Find where the given text appears and provide that cell's center as [X, Y] coordinate. 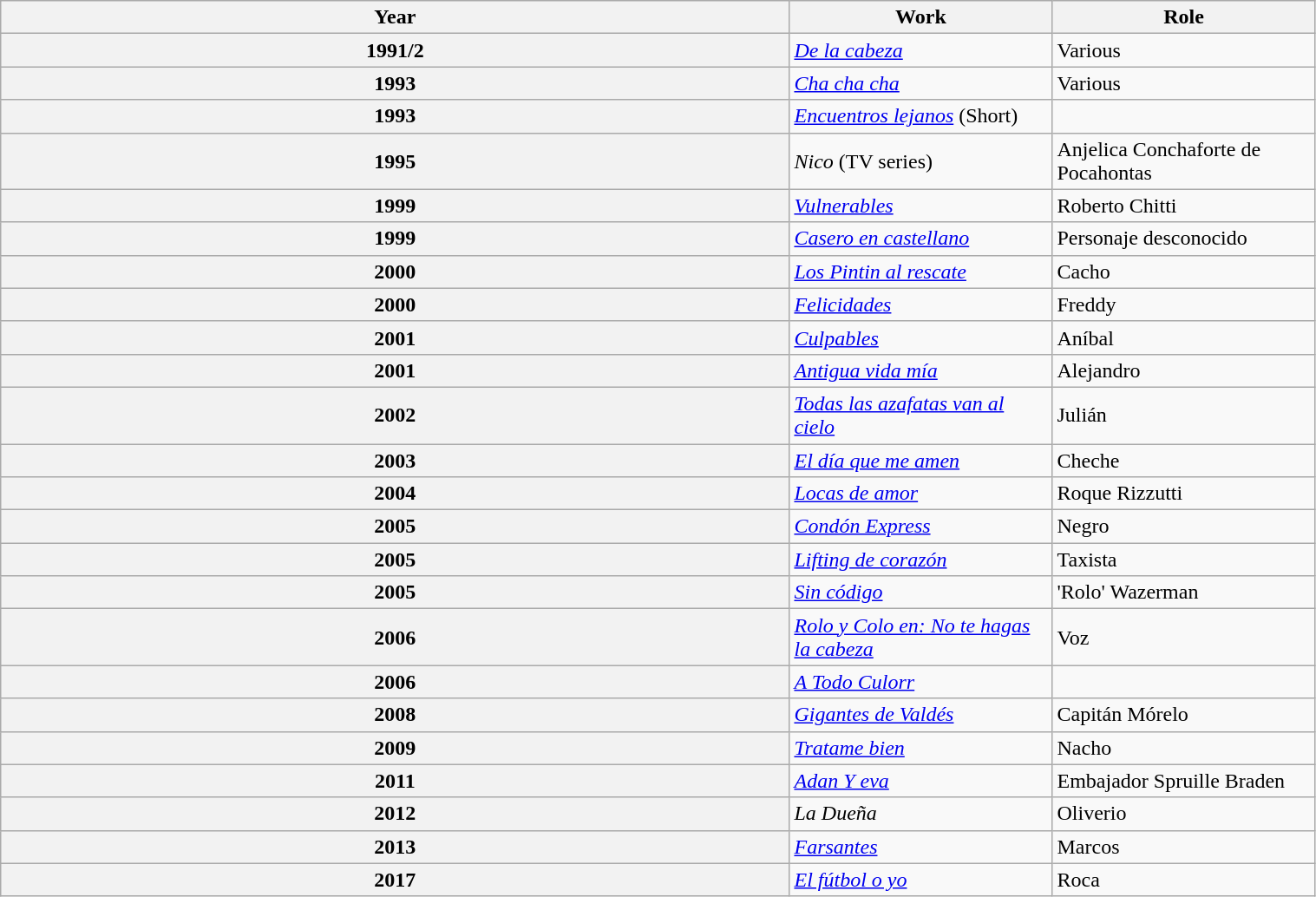
Year [396, 17]
2013 [396, 847]
Aníbal [1183, 337]
Felicidades [921, 304]
2011 [396, 781]
Condón Express [921, 527]
Freddy [1183, 304]
Marcos [1183, 847]
Rolo y Colo en: No te hagas la cabeza [921, 637]
Casero en castellano [921, 239]
2017 [396, 880]
Negro [1183, 527]
El fútbol o yo [921, 880]
Embajador Spruille Braden [1183, 781]
2003 [396, 461]
Adan Y eva [921, 781]
Taxista [1183, 560]
Voz [1183, 637]
Culpables [921, 337]
Vulnerables [921, 206]
Cha cha cha [921, 83]
Alejandro [1183, 370]
Capitán Mórelo [1183, 715]
2004 [396, 494]
Cheche [1183, 461]
Cacho [1183, 272]
Personaje desconocido [1183, 239]
Roque Rizzutti [1183, 494]
Oliverio [1183, 814]
Roca [1183, 880]
Anjelica Conchaforte de Pocahontas [1183, 161]
Tratame bien [921, 748]
Los Pintin al rescate [921, 272]
Gigantes de Valdés [921, 715]
Roberto Chitti [1183, 206]
Sin código [921, 593]
Nico (TV series) [921, 161]
El día que me amen [921, 461]
Lifting de corazón [921, 560]
La Dueña [921, 814]
A Todo Culorr [921, 682]
Julián [1183, 415]
Farsantes [921, 847]
2012 [396, 814]
Work [921, 17]
Role [1183, 17]
2002 [396, 415]
2009 [396, 748]
De la cabeza [921, 50]
Antigua vida mía [921, 370]
Locas de amor [921, 494]
Encuentros lejanos (Short) [921, 116]
Nacho [1183, 748]
1995 [396, 161]
'Rolo' Wazerman [1183, 593]
1991/2 [396, 50]
2008 [396, 715]
Todas las azafatas van al cielo [921, 415]
